Extract the [X, Y] coordinate from the center of the cell holding the provided text.  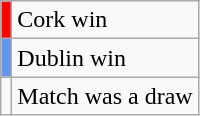
Cork win [105, 20]
Match was a draw [105, 96]
Dublin win [105, 58]
